Detect which cell encompasses the target text, then output its [x, y] center coordinate. 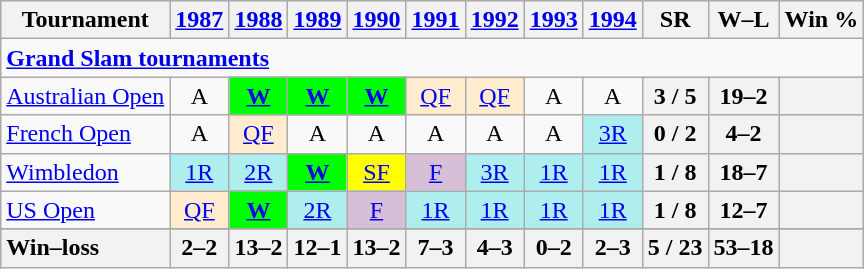
Win % [822, 20]
W–L [744, 20]
2–3 [612, 248]
1994 [612, 20]
4–2 [744, 134]
12–1 [318, 248]
0–2 [554, 248]
Australian Open [86, 96]
0 / 2 [675, 134]
SF [376, 172]
4–3 [494, 248]
2–2 [200, 248]
Tournament [86, 20]
Grand Slam tournaments [432, 58]
1992 [494, 20]
53–18 [744, 248]
19–2 [744, 96]
Wimbledon [86, 172]
7–3 [436, 248]
1993 [554, 20]
French Open [86, 134]
US Open [86, 210]
1991 [436, 20]
3 / 5 [675, 96]
18–7 [744, 172]
Win–loss [86, 248]
1989 [318, 20]
SR [675, 20]
1988 [258, 20]
5 / 23 [675, 248]
1990 [376, 20]
12–7 [744, 210]
1987 [200, 20]
